Identify which cell holds the provided text, then report its (x, y) central coordinate. 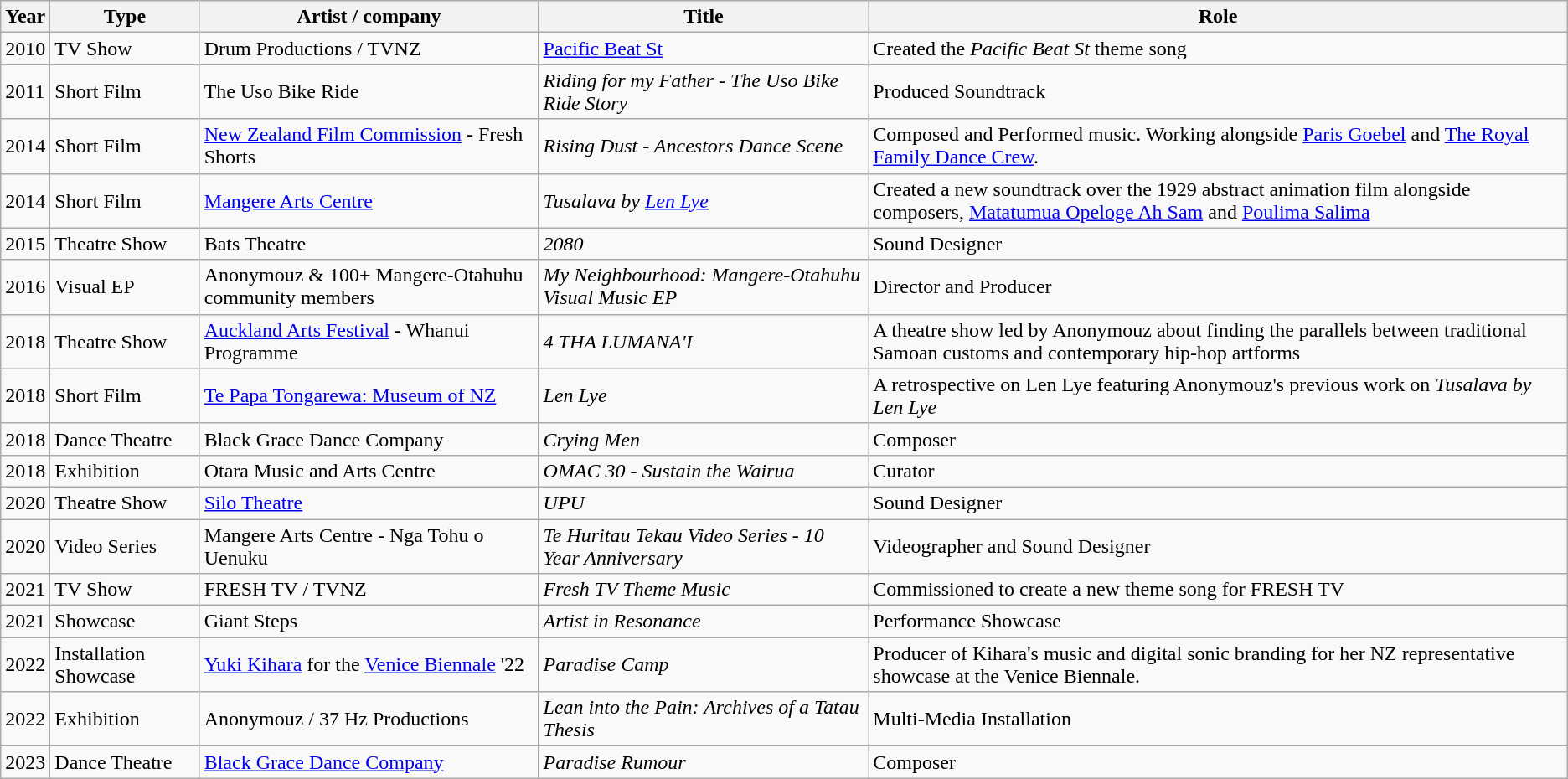
FRESH TV / TVNZ (369, 590)
Curator (1218, 471)
2010 (25, 49)
Bats Theatre (369, 244)
4 THA LUMANA'I (704, 342)
Type (125, 17)
Lean into the Pain: Archives of a Tatau Thesis (704, 719)
The Uso Bike Ride (369, 92)
Performance Showcase (1218, 622)
Rising Dust - Ancestors Dance Scene (704, 146)
Produced Soundtrack (1218, 92)
2016 (25, 286)
Created the Pacific Beat St theme song (1218, 49)
A theatre show led by Anonymouz about finding the parallels between traditional Samoan customs and contemporary hip-hop artforms (1218, 342)
Producer of Kihara's music and digital sonic branding for her NZ representative showcase at the Venice Biennale. (1218, 665)
Multi-Media Installation (1218, 719)
OMAC 30 - Sustain the Wairua (704, 471)
2023 (25, 762)
A retrospective on Len Lye featuring Anonymouz's previous work on Tusalava by Len Lye (1218, 395)
Videographer and Sound Designer (1218, 546)
Silo Theatre (369, 503)
Crying Men (704, 439)
Showcase (125, 622)
Role (1218, 17)
New Zealand Film Commission - Fresh Shorts (369, 146)
Auckland Arts Festival - Whanui Programme (369, 342)
Len Lye (704, 395)
Installation Showcase (125, 665)
Tusalava by Len Lye (704, 201)
Visual EP (125, 286)
Paradise Camp (704, 665)
Video Series (125, 546)
Otara Music and Arts Centre (369, 471)
Te Huritau Tekau Video Series - 10 Year Anniversary (704, 546)
Director and Producer (1218, 286)
UPU (704, 503)
Title (704, 17)
Pacific Beat St (704, 49)
Year (25, 17)
Composed and Performed music. Working alongside Paris Goebel and The Royal Family Dance Crew. (1218, 146)
Te Papa Tongarewa: Museum of NZ (369, 395)
Riding for my Father - The Uso Bike Ride Story (704, 92)
2080 (704, 244)
Paradise Rumour (704, 762)
Giant Steps (369, 622)
2011 (25, 92)
Anonymouz / 37 Hz Productions (369, 719)
Yuki Kihara for the Venice Biennale '22 (369, 665)
Commissioned to create a new theme song for FRESH TV (1218, 590)
Mangere Arts Centre (369, 201)
Artist in Resonance (704, 622)
Anonymouz & 100+ Mangere-Otahuhu community members (369, 286)
Mangere Arts Centre - Nga Tohu o Uenuku (369, 546)
Created a new soundtrack over the 1929 abstract animation film alongside composers, Matatumua Opeloge Ah Sam and Poulima Salima (1218, 201)
Fresh TV Theme Music (704, 590)
Drum Productions / TVNZ (369, 49)
Artist / company (369, 17)
My Neighbourhood: Mangere-Otahuhu Visual Music EP (704, 286)
2015 (25, 244)
